Pinpoint the cell where the given text exists, returning its [X, Y] midpoint coordinate. 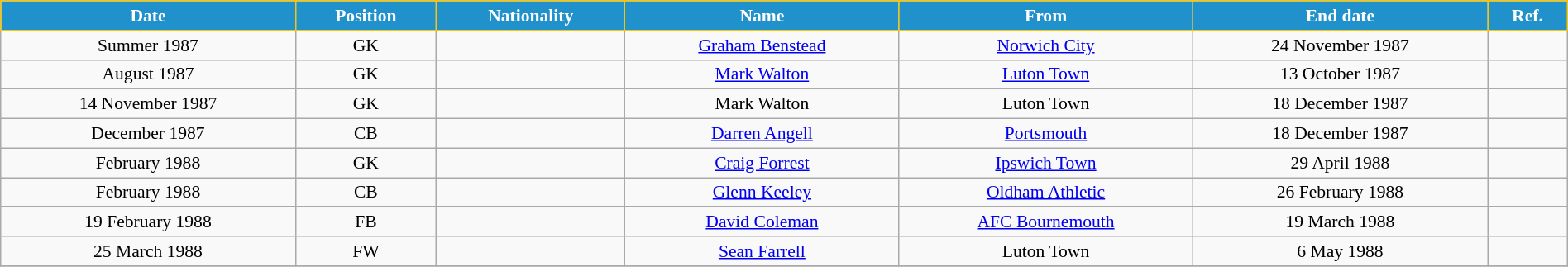
25 March 1988 [148, 251]
December 1987 [148, 134]
Darren Angell [762, 134]
6 May 1988 [1340, 251]
19 March 1988 [1340, 222]
Name [762, 16]
End date [1340, 16]
19 February 1988 [148, 222]
FB [366, 222]
Norwich City [1045, 45]
Position [366, 16]
Oldham Athletic [1045, 193]
13 October 1987 [1340, 74]
Ref. [1528, 16]
David Coleman [762, 222]
Graham Benstead [762, 45]
29 April 1988 [1340, 163]
Portsmouth [1045, 134]
26 February 1988 [1340, 193]
Summer 1987 [148, 45]
Glenn Keeley [762, 193]
Craig Forrest [762, 163]
Sean Farrell [762, 251]
AFC Bournemouth [1045, 222]
Ipswich Town [1045, 163]
Nationality [531, 16]
14 November 1987 [148, 104]
FW [366, 251]
24 November 1987 [1340, 45]
August 1987 [148, 74]
From [1045, 16]
Date [148, 16]
